Identify which cell holds the provided text, then report its (x, y) central coordinate. 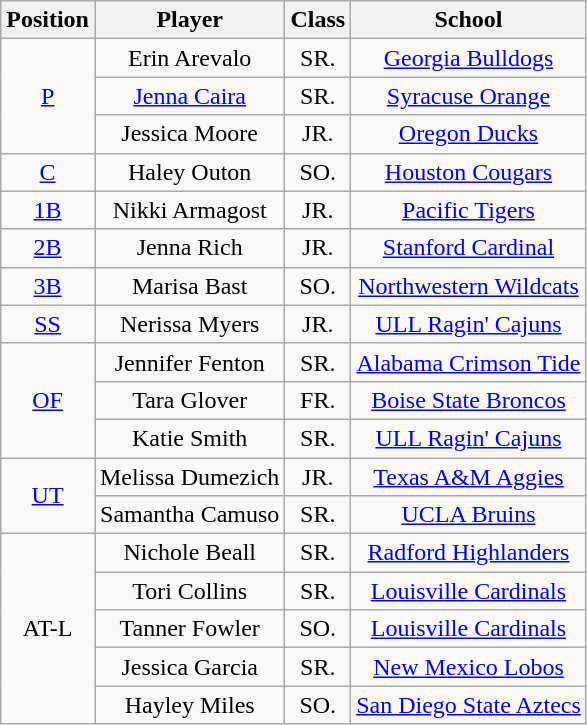
Nerissa Myers (189, 324)
UCLA Bruins (469, 515)
Stanford Cardinal (469, 248)
Samantha Camuso (189, 515)
School (469, 20)
Houston Cougars (469, 172)
Melissa Dumezich (189, 477)
2B (48, 248)
Texas A&M Aggies (469, 477)
Marisa Bast (189, 286)
Nichole Beall (189, 553)
Boise State Broncos (469, 400)
Jessica Garcia (189, 667)
Hayley Miles (189, 705)
Jennifer Fenton (189, 362)
Erin Arevalo (189, 58)
Katie Smith (189, 438)
Jenna Rich (189, 248)
Oregon Ducks (469, 134)
Haley Outon (189, 172)
UT (48, 496)
Jessica Moore (189, 134)
Jenna Caira (189, 96)
Radford Highlanders (469, 553)
New Mexico Lobos (469, 667)
P (48, 96)
Position (48, 20)
Georgia Bulldogs (469, 58)
AT-L (48, 629)
Pacific Tigers (469, 210)
Tara Glover (189, 400)
C (48, 172)
Class (318, 20)
Tanner Fowler (189, 629)
FR. (318, 400)
1B (48, 210)
Northwestern Wildcats (469, 286)
Syracuse Orange (469, 96)
OF (48, 400)
Nikki Armagost (189, 210)
Tori Collins (189, 591)
SS (48, 324)
San Diego State Aztecs (469, 705)
Player (189, 20)
3B (48, 286)
Alabama Crimson Tide (469, 362)
